Detect which cell encompasses the target text, then output its [X, Y] center coordinate. 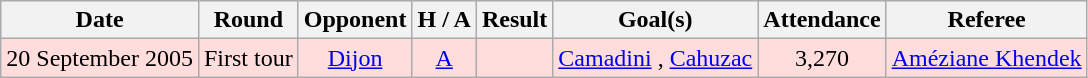
Goal(s) [656, 20]
3,270 [822, 58]
H / A [444, 20]
Opponent [355, 20]
Round [248, 20]
Dijon [355, 58]
20 September 2005 [100, 58]
First tour [248, 58]
Améziane Khendek [986, 58]
Referee [986, 20]
A [444, 58]
Attendance [822, 20]
Date [100, 20]
Result [514, 20]
Camadini , Cahuzac [656, 58]
